Determine the [x, y] coordinate at the center of the cell enclosing the given text.  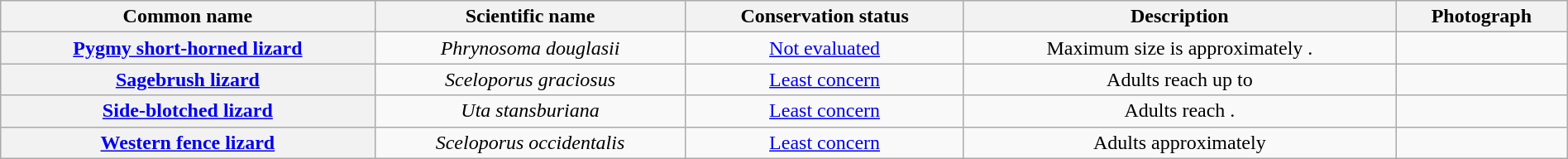
Pygmy short-horned lizard [188, 48]
Phrynosoma douglasii [530, 48]
Scientific name [530, 17]
Sceloporus graciosus [530, 79]
Conservation status [825, 17]
Photograph [1482, 17]
Adults approximately [1179, 142]
Side-blotched lizard [188, 111]
Maximum size is approximately . [1179, 48]
Common name [188, 17]
Western fence lizard [188, 142]
Adults reach . [1179, 111]
Sagebrush lizard [188, 79]
Description [1179, 17]
Not evaluated [825, 48]
Sceloporus occidentalis [530, 142]
Adults reach up to [1179, 79]
Uta stansburiana [530, 111]
